Determine the [x, y] coordinate at the center of the cell enclosing the given text.  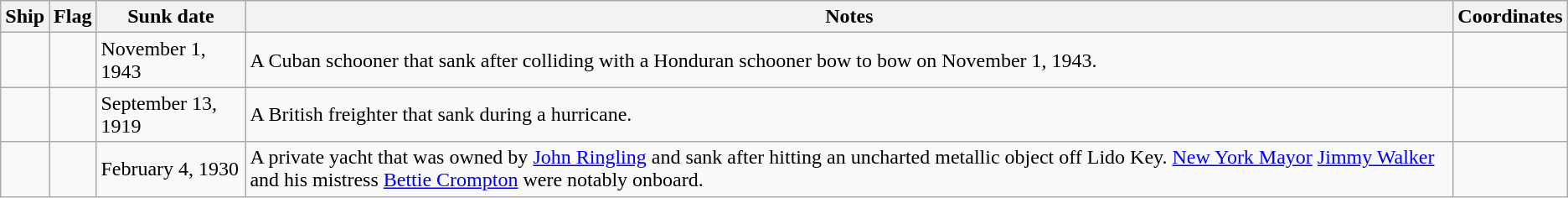
September 13, 1919 [171, 114]
Flag [73, 17]
A Cuban schooner that sank after colliding with a Honduran schooner bow to bow on November 1, 1943. [849, 60]
Ship [25, 17]
A British freighter that sank during a hurricane. [849, 114]
November 1, 1943 [171, 60]
February 4, 1930 [171, 169]
Sunk date [171, 17]
Coordinates [1510, 17]
Notes [849, 17]
